For the text-containing cell, return its midpoint in [X, Y] coordinate format. 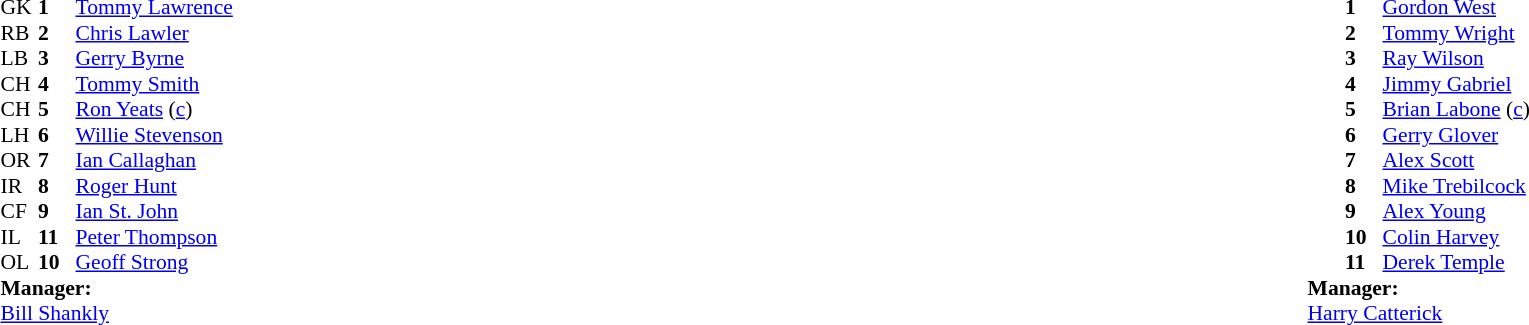
Ian Callaghan [154, 161]
Ron Yeats (c) [154, 109]
CF [19, 211]
Ian St. John [154, 211]
Peter Thompson [154, 237]
OR [19, 161]
OL [19, 263]
Willie Stevenson [154, 135]
LB [19, 59]
RB [19, 33]
Chris Lawler [154, 33]
Gerry Byrne [154, 59]
IR [19, 186]
Tommy Smith [154, 84]
Manager: [116, 288]
Geoff Strong [154, 263]
LH [19, 135]
Roger Hunt [154, 186]
IL [19, 237]
